For the text-containing cell, return its midpoint in (x, y) coordinate format. 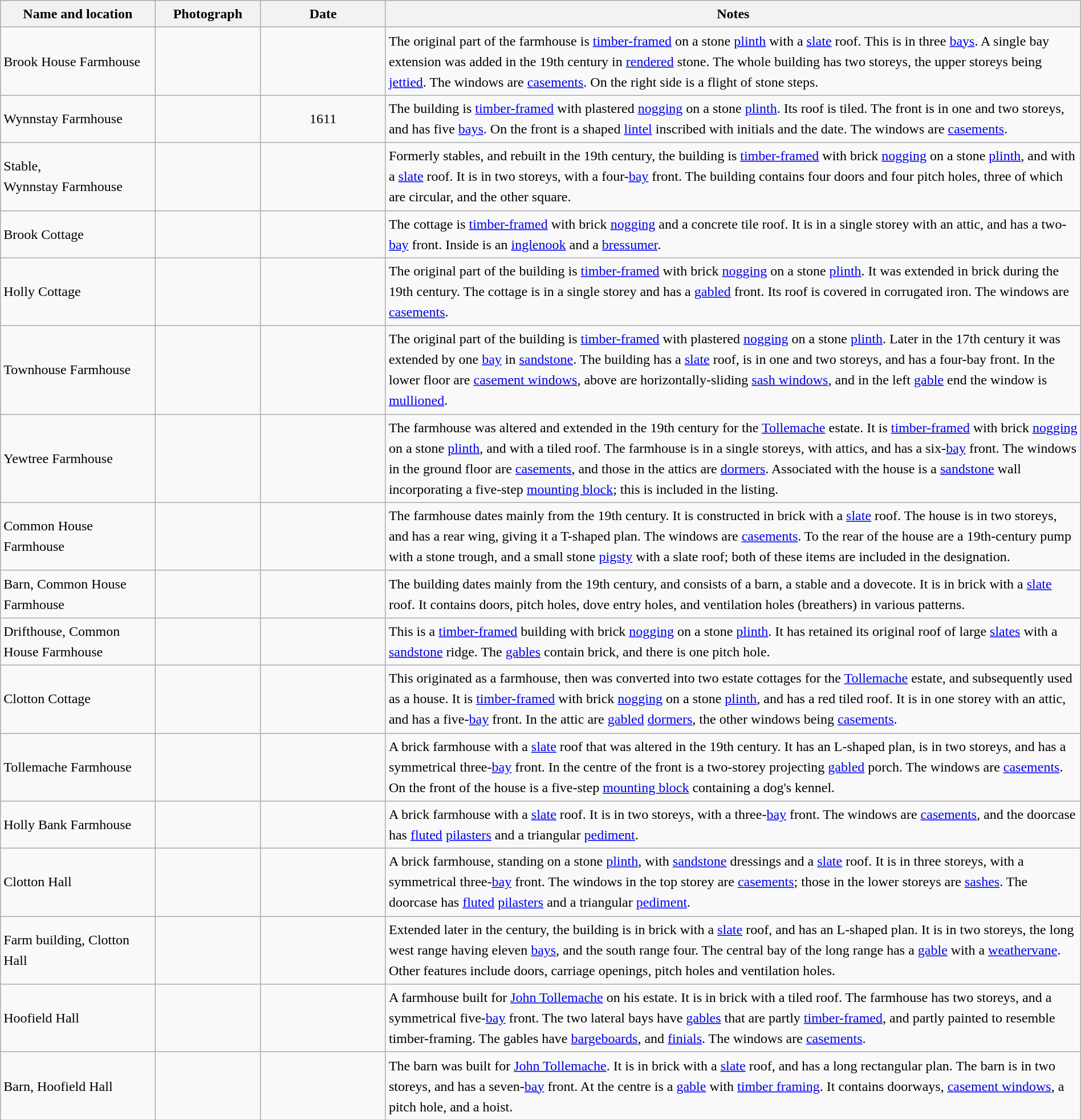
1611 (323, 119)
Date (323, 14)
Stable,Wynnstay Farmhouse (78, 177)
Farm building, Clotton Hall (78, 950)
Wynnstay Farmhouse (78, 119)
Brook Cottage (78, 234)
Yewtree Farmhouse (78, 458)
Brook House Farmhouse (78, 62)
Townhouse Farmhouse (78, 370)
Barn, Hoofield Hall (78, 1086)
Name and location (78, 14)
Photograph (208, 14)
Clotton Hall (78, 883)
Common House Farmhouse (78, 536)
Notes (733, 14)
Clotton Cottage (78, 699)
Tollemache Farmhouse (78, 768)
Barn, Common House Farmhouse (78, 594)
Holly Bank Farmhouse (78, 825)
Drifthouse, Common House Farmhouse (78, 641)
Holly Cottage (78, 292)
Hoofield Hall (78, 1018)
